Determine the (X, Y) coordinate at the center of the cell enclosing the given text.  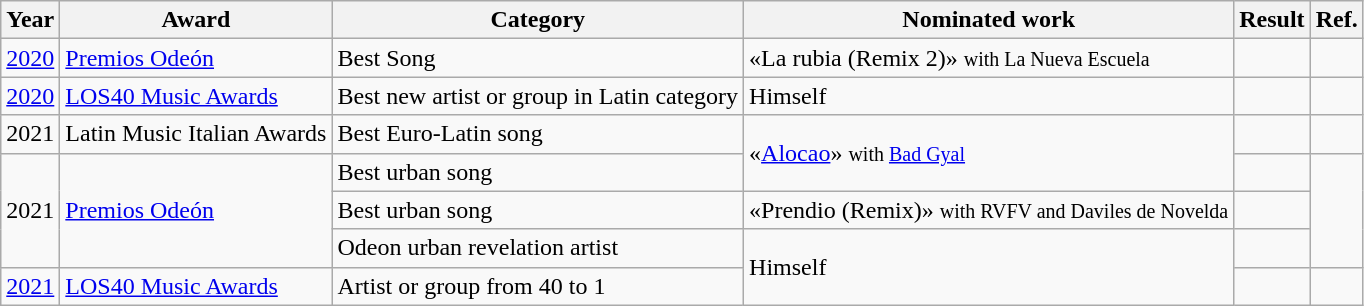
Result (1272, 20)
Artist or group from 40 to 1 (538, 286)
«Alocao» with Bad Gyal (989, 153)
Latin Music Italian Awards (196, 134)
«La rubia (Remix 2)» with La Nueva Escuela (989, 58)
Category (538, 20)
Best new artist or group in Latin category (538, 96)
Best Song (538, 58)
Nominated work (989, 20)
Award (196, 20)
Odeon urban revelation artist (538, 248)
Best Euro-Latin song (538, 134)
Ref. (1336, 20)
Year (30, 20)
«Prendio (Remix)» with RVFV and Daviles de Novelda (989, 210)
